From the cell containing the given text, extract its center point as [X, Y] coordinate. 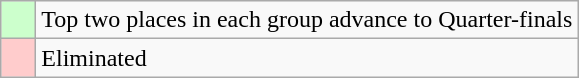
Eliminated [307, 58]
Top two places in each group advance to Quarter-finals [307, 20]
